Identify which cell holds the provided text, then report its (x, y) central coordinate. 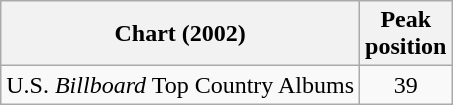
39 (406, 85)
Chart (2002) (180, 34)
U.S. Billboard Top Country Albums (180, 85)
Peakposition (406, 34)
